Identify which cell holds the provided text, then report its (x, y) central coordinate. 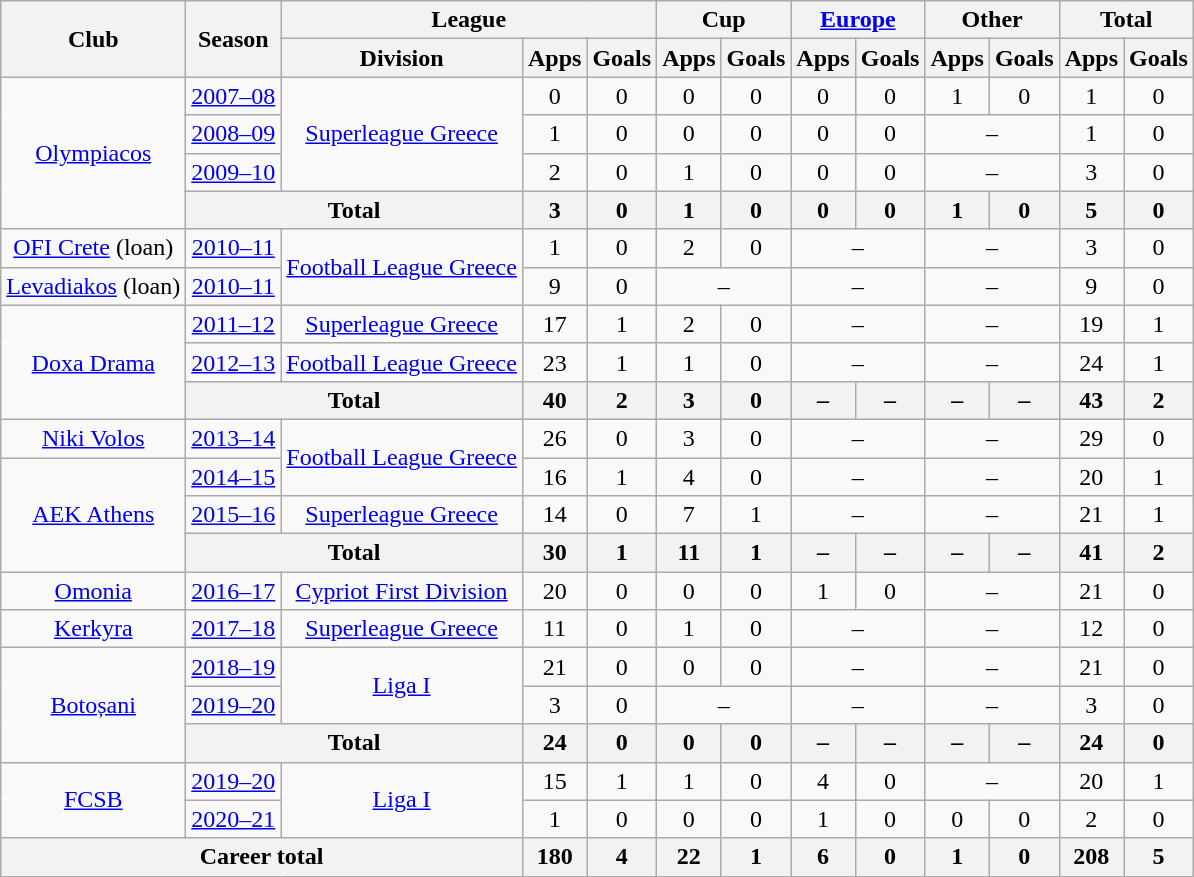
23 (554, 362)
12 (1091, 629)
Club (94, 39)
2008–09 (234, 134)
Other (992, 20)
OFI Crete (loan) (94, 248)
2018–19 (234, 667)
17 (554, 324)
15 (554, 781)
26 (554, 438)
40 (554, 400)
2011–12 (234, 324)
43 (1091, 400)
7 (689, 515)
41 (1091, 553)
29 (1091, 438)
16 (554, 477)
2020–21 (234, 819)
Levadiakos (loan) (94, 286)
2012–13 (234, 362)
Omonia (94, 591)
AEK Athens (94, 515)
6 (823, 857)
22 (689, 857)
Season (234, 39)
208 (1091, 857)
FCSB (94, 800)
2013–14 (234, 438)
Kerkyra (94, 629)
Doxa Drama (94, 362)
14 (554, 515)
2007–08 (234, 96)
Olympiacos (94, 153)
Niki Volos (94, 438)
2014–15 (234, 477)
19 (1091, 324)
180 (554, 857)
Botoșani (94, 705)
2015–16 (234, 515)
Europe (858, 20)
2016–17 (234, 591)
2009–10 (234, 172)
Cypriot First Division (402, 591)
Division (402, 58)
League (469, 20)
Career total (262, 857)
Cup (724, 20)
30 (554, 553)
2017–18 (234, 629)
